Capture the cell that displays the provided text and extract its (X, Y) central coordinate. 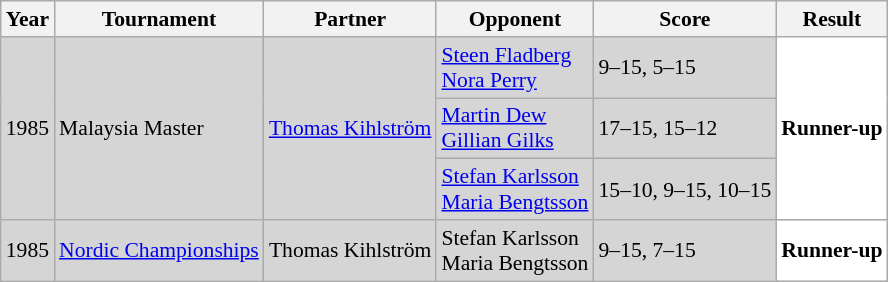
15–10, 9–15, 10–15 (684, 190)
Opponent (514, 19)
Result (832, 19)
Tournament (159, 19)
Year (28, 19)
Nordic Championships (159, 250)
Partner (350, 19)
9–15, 5–15 (684, 68)
Malaysia Master (159, 128)
Steen Fladberg Nora Perry (514, 68)
Score (684, 19)
Martin Dew Gillian Gilks (514, 128)
9–15, 7–15 (684, 250)
17–15, 15–12 (684, 128)
